Find where the given text appears and provide that cell's center as (X, Y) coordinate. 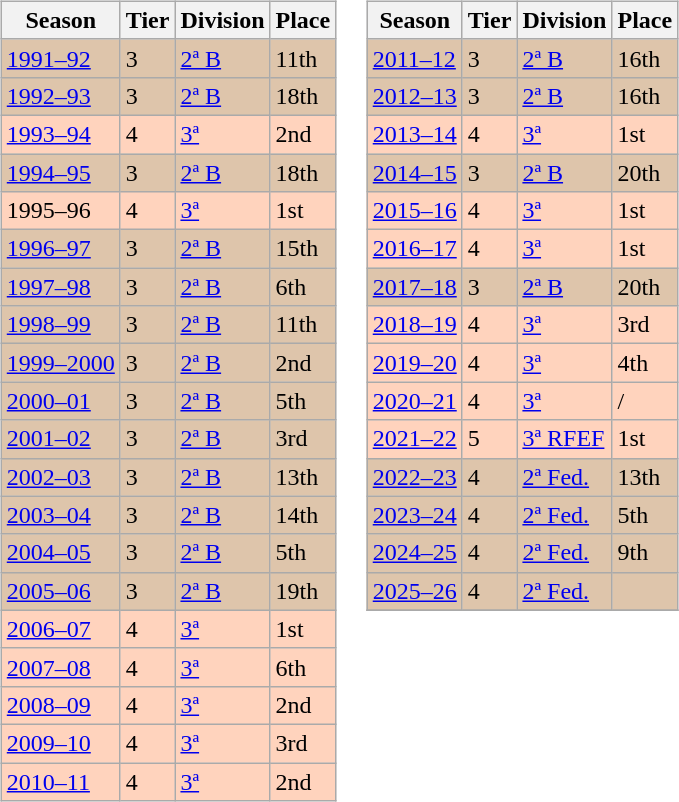
2005–06 (60, 591)
2003–04 (60, 515)
4th (645, 363)
2010–11 (60, 781)
2023–24 (414, 515)
2000–01 (60, 401)
1995–96 (60, 211)
2009–10 (60, 743)
2008–09 (60, 705)
1993–94 (60, 134)
5 (490, 439)
1999–2000 (60, 363)
1994–95 (60, 173)
14th (303, 515)
2013–14 (414, 134)
15th (303, 249)
3ª RFEF (564, 439)
2014–15 (414, 173)
2002–03 (60, 477)
2006–07 (60, 629)
2011–12 (414, 58)
9th (645, 553)
19th (303, 591)
2001–02 (60, 439)
/ (645, 401)
2020–21 (414, 401)
2016–17 (414, 249)
1992–93 (60, 96)
2007–08 (60, 667)
1998–99 (60, 325)
2021–22 (414, 439)
2018–19 (414, 325)
1991–92 (60, 58)
1996–97 (60, 249)
2004–05 (60, 553)
2025–26 (414, 591)
1997–98 (60, 287)
2022–23 (414, 477)
2019–20 (414, 363)
2015–16 (414, 211)
2024–25 (414, 553)
2017–18 (414, 287)
2012–13 (414, 96)
